Output the (x, y) coordinate of the center of the cell containing the given text.  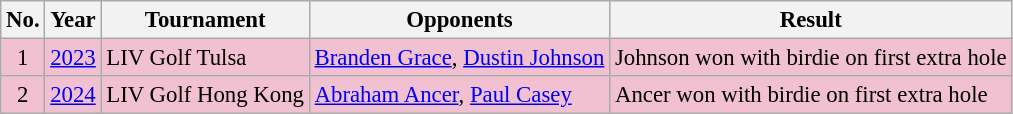
Ancer won with birdie on first extra hole (811, 95)
Abraham Ancer, Paul Casey (459, 95)
Year (73, 20)
Johnson won with birdie on first extra hole (811, 58)
LIV Golf Hong Kong (205, 95)
LIV Golf Tulsa (205, 58)
No. (23, 20)
1 (23, 58)
Branden Grace, Dustin Johnson (459, 58)
2024 (73, 95)
2 (23, 95)
Result (811, 20)
Opponents (459, 20)
2023 (73, 58)
Tournament (205, 20)
